Search for the cell housing the specified text and yield its [x, y] center coordinate. 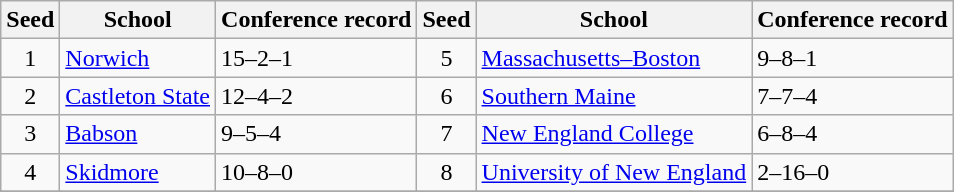
Southern Maine [614, 96]
Babson [138, 134]
Norwich [138, 58]
6 [446, 96]
7–7–4 [852, 96]
Castleton State [138, 96]
9–8–1 [852, 58]
5 [446, 58]
4 [30, 172]
7 [446, 134]
2–16–0 [852, 172]
9–5–4 [316, 134]
8 [446, 172]
2 [30, 96]
University of New England [614, 172]
New England College [614, 134]
12–4–2 [316, 96]
10–8–0 [316, 172]
Skidmore [138, 172]
3 [30, 134]
6–8–4 [852, 134]
15–2–1 [316, 58]
Massachusetts–Boston [614, 58]
1 [30, 58]
